Detect which cell encompasses the target text, then output its [X, Y] center coordinate. 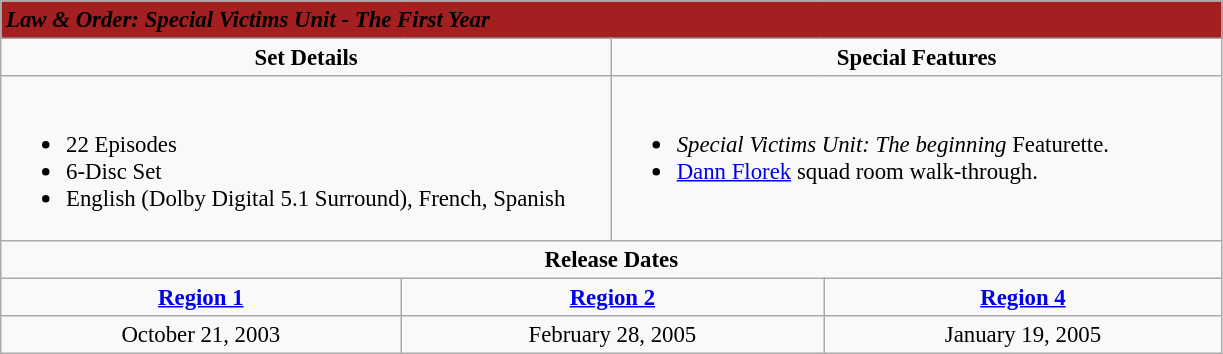
Region 1 [201, 297]
January 19, 2005 [1023, 334]
Law & Order: Special Victims Unit - The First Year [612, 20]
Special Victims Unit: The beginning Featurette.Dann Florek squad room walk-through. [916, 158]
Set Details [306, 58]
Region 4 [1023, 297]
Release Dates [612, 259]
Region 2 [612, 297]
22 Episodes6-Disc SetEnglish (Dolby Digital 5.1 Surround), French, Spanish [306, 158]
October 21, 2003 [201, 334]
Special Features [916, 58]
February 28, 2005 [612, 334]
